Provide the (X, Y) coordinate of the cell's center where the given text is located.  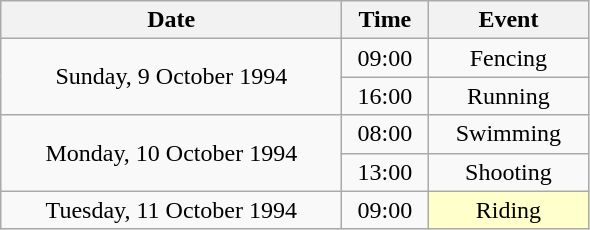
Date (172, 20)
13:00 (385, 172)
16:00 (385, 96)
08:00 (385, 134)
Running (508, 96)
Riding (508, 210)
Swimming (508, 134)
Monday, 10 October 1994 (172, 153)
Event (508, 20)
Tuesday, 11 October 1994 (172, 210)
Sunday, 9 October 1994 (172, 77)
Fencing (508, 58)
Shooting (508, 172)
Time (385, 20)
